Capture the cell that displays the provided text and extract its (x, y) central coordinate. 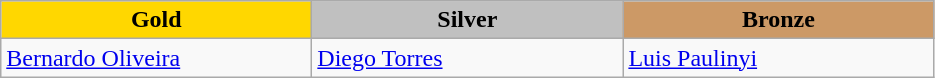
Bronze (778, 20)
Bernardo Oliveira (156, 58)
Gold (156, 20)
Diego Torres (468, 58)
Silver (468, 20)
Luis Paulinyi (778, 58)
